For the text-containing cell, return its midpoint in [X, Y] coordinate format. 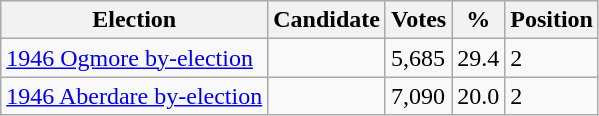
29.4 [478, 58]
5,685 [418, 58]
Election [134, 20]
Position [552, 20]
1946 Ogmore by-election [134, 58]
% [478, 20]
20.0 [478, 96]
7,090 [418, 96]
1946 Aberdare by-election [134, 96]
Candidate [327, 20]
Votes [418, 20]
